Identify which cell holds the provided text, then report its (X, Y) central coordinate. 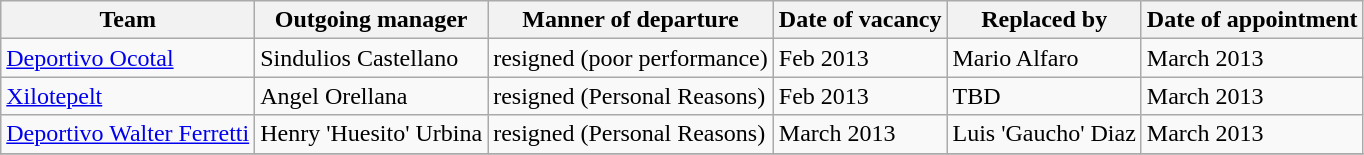
Mario Alfaro (1044, 58)
Team (128, 20)
Sindulios Castellano (372, 58)
Deportivo Walter Ferretti (128, 134)
Replaced by (1044, 20)
Date of vacancy (860, 20)
resigned (poor performance) (631, 58)
Angel Orellana (372, 96)
TBD (1044, 96)
Deportivo Ocotal (128, 58)
Henry 'Huesito' Urbina (372, 134)
Manner of departure (631, 20)
Xilotepelt (128, 96)
Outgoing manager (372, 20)
Date of appointment (1252, 20)
Luis 'Gaucho' Diaz (1044, 134)
